For the text-containing cell, return its midpoint in (X, Y) coordinate format. 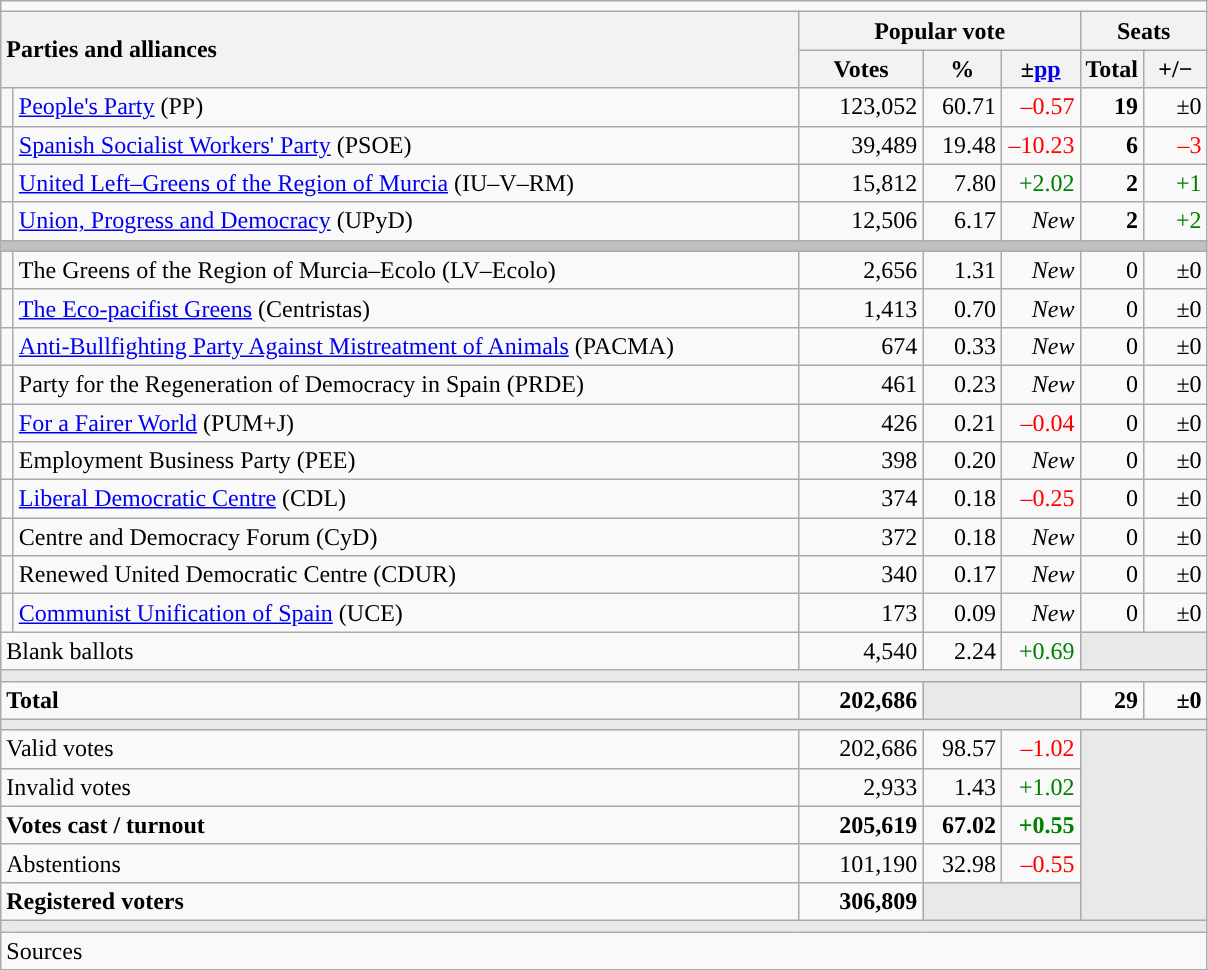
205,619 (861, 825)
461 (861, 384)
–0.25 (1040, 499)
0.70 (962, 308)
Registered voters (400, 901)
Communist Unification of Spain (UCE) (406, 613)
2,656 (861, 270)
+0.55 (1040, 825)
1.31 (962, 270)
6.17 (962, 221)
The Eco-pacifist Greens (Centristas) (406, 308)
32.98 (962, 863)
Invalid votes (400, 787)
372 (861, 537)
0.09 (962, 613)
1.43 (962, 787)
Votes (861, 69)
4,540 (861, 651)
2,933 (861, 787)
Votes cast / turnout (400, 825)
+1 (1176, 183)
39,489 (861, 145)
7.80 (962, 183)
29 (1112, 700)
306,809 (861, 901)
Union, Progress and Democracy (UPyD) (406, 221)
–3 (1176, 145)
19.48 (962, 145)
0.21 (962, 423)
–0.04 (1040, 423)
19 (1112, 107)
98.57 (962, 749)
United Left–Greens of the Region of Murcia (IU–V–RM) (406, 183)
Spanish Socialist Workers' Party (PSOE) (406, 145)
1,413 (861, 308)
Liberal Democratic Centre (CDL) (406, 499)
% (962, 69)
6 (1112, 145)
Centre and Democracy Forum (CyD) (406, 537)
374 (861, 499)
674 (861, 346)
For a Fairer World (PUM+J) (406, 423)
0.17 (962, 575)
±pp (1040, 69)
0.23 (962, 384)
The Greens of the Region of Murcia–Ecolo (LV–Ecolo) (406, 270)
0.20 (962, 461)
+2.02 (1040, 183)
Sources (604, 951)
Seats (1144, 31)
101,190 (861, 863)
2.24 (962, 651)
Renewed United Democratic Centre (CDUR) (406, 575)
0.33 (962, 346)
340 (861, 575)
+/− (1176, 69)
Popular vote (940, 31)
Party for the Regeneration of Democracy in Spain (PRDE) (406, 384)
People's Party (PP) (406, 107)
426 (861, 423)
Parties and alliances (400, 50)
–0.55 (1040, 863)
67.02 (962, 825)
Blank ballots (400, 651)
Abstentions (400, 863)
+2 (1176, 221)
123,052 (861, 107)
398 (861, 461)
Anti-Bullfighting Party Against Mistreatment of Animals (PACMA) (406, 346)
+0.69 (1040, 651)
+1.02 (1040, 787)
15,812 (861, 183)
–0.57 (1040, 107)
Employment Business Party (PEE) (406, 461)
–1.02 (1040, 749)
173 (861, 613)
60.71 (962, 107)
12,506 (861, 221)
Valid votes (400, 749)
–10.23 (1040, 145)
